Locate the cell with the specified text and output its [X, Y] center coordinate. 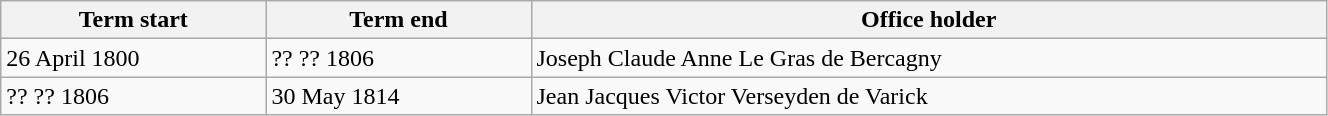
Term end [398, 20]
Term start [134, 20]
26 April 1800 [134, 58]
Office holder [928, 20]
30 May 1814 [398, 96]
Joseph Claude Anne Le Gras de Bercagny [928, 58]
Jean Jacques Victor Verseyden de Varick [928, 96]
